Output the (x, y) coordinate of the center of the cell containing the given text.  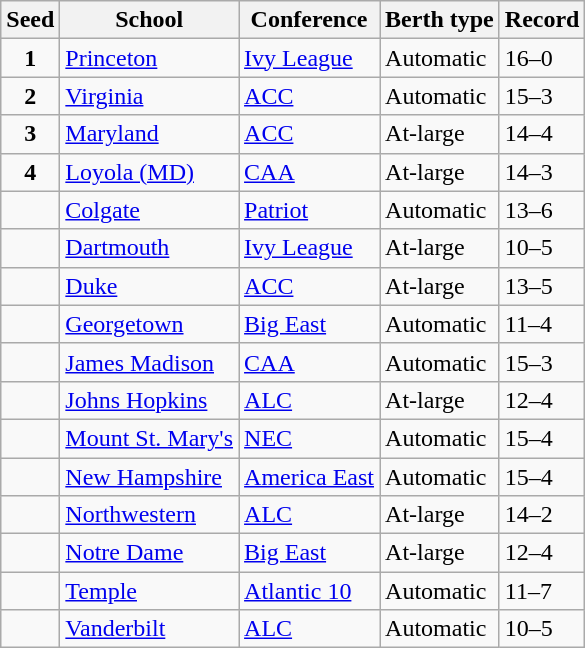
Atlantic 10 (310, 591)
Johns Hopkins (150, 400)
Princeton (150, 58)
Virginia (150, 96)
14–2 (542, 515)
1 (30, 58)
16–0 (542, 58)
3 (30, 134)
Berth type (440, 20)
13–5 (542, 286)
Notre Dame (150, 553)
14–3 (542, 172)
Maryland (150, 134)
NEC (310, 438)
11–4 (542, 324)
11–7 (542, 591)
Duke (150, 286)
Seed (30, 20)
America East (310, 477)
Loyola (MD) (150, 172)
13–6 (542, 210)
James Madison (150, 362)
Record (542, 20)
14–4 (542, 134)
2 (30, 96)
Georgetown (150, 324)
Mount St. Mary's (150, 438)
Temple (150, 591)
Patriot (310, 210)
Vanderbilt (150, 629)
4 (30, 172)
Colgate (150, 210)
Conference (310, 20)
New Hampshire (150, 477)
Northwestern (150, 515)
Dartmouth (150, 248)
School (150, 20)
